Scan for the cell matching the given text and deliver its (x, y) coordinate at center. 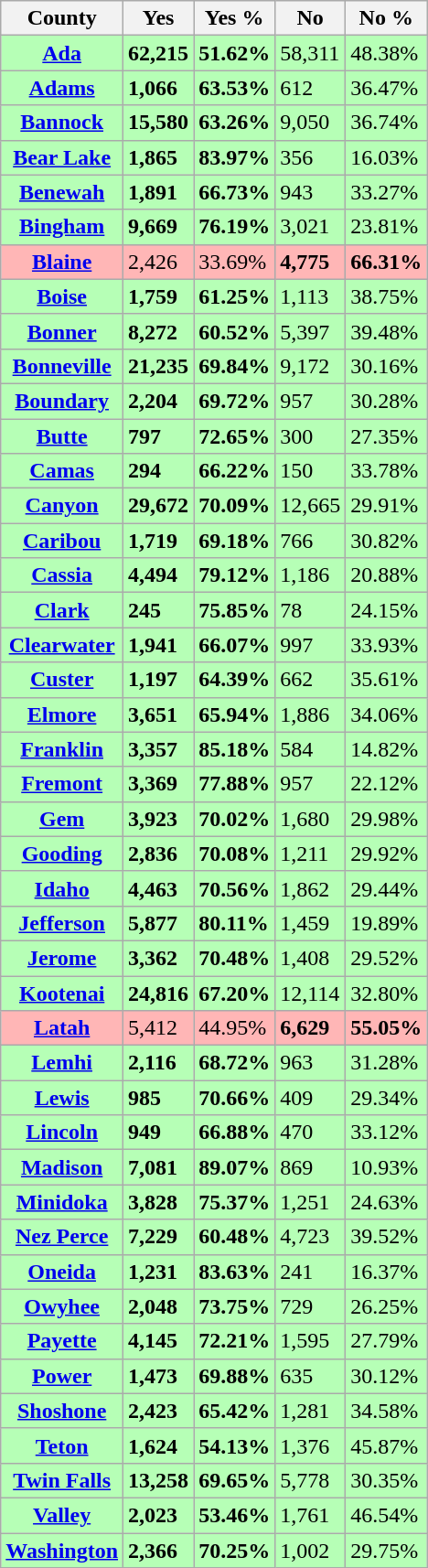
1,459 (311, 923)
78 (311, 610)
Lemhi (62, 1063)
Bonner (62, 331)
66.73% (234, 192)
Power (62, 1376)
Twin Falls (62, 1480)
Bannock (62, 123)
75.37% (234, 1202)
70.25% (234, 1551)
Madison (62, 1167)
Gem (62, 819)
1,002 (311, 1551)
4,775 (311, 262)
985 (159, 1098)
Canyon (62, 506)
3,651 (159, 714)
3,021 (311, 227)
58,311 (311, 53)
409 (311, 1098)
1,595 (311, 1341)
26.25% (386, 1306)
2,836 (159, 854)
69.65% (234, 1480)
77.88% (234, 784)
72.65% (234, 436)
29.75% (386, 1551)
9,050 (311, 123)
Minidoka (62, 1202)
7,081 (159, 1167)
69.88% (234, 1376)
35.61% (386, 680)
33.69% (234, 262)
662 (311, 680)
22.12% (386, 784)
27.35% (386, 436)
Franklin (62, 749)
33.27% (386, 192)
1,473 (159, 1376)
584 (311, 749)
48.38% (386, 53)
30.35% (386, 1480)
65.42% (234, 1411)
69.72% (234, 401)
Nez Perce (62, 1237)
30.28% (386, 401)
2,116 (159, 1063)
1,759 (159, 296)
64.39% (234, 680)
9,172 (311, 366)
7,229 (159, 1237)
83.97% (234, 157)
797 (159, 436)
943 (311, 192)
70.08% (234, 854)
Benewah (62, 192)
150 (311, 471)
2,366 (159, 1551)
54.13% (234, 1445)
29.92% (386, 854)
Shoshone (62, 1411)
65.94% (234, 714)
Owyhee (62, 1306)
45.87% (386, 1445)
76.19% (234, 227)
Fremont (62, 784)
1,862 (311, 888)
4,723 (311, 1237)
79.12% (234, 575)
5,412 (159, 1028)
68.72% (234, 1063)
34.06% (386, 714)
1,408 (311, 958)
Yes % (234, 18)
29.98% (386, 819)
County (62, 18)
51.62% (234, 53)
3,362 (159, 958)
66.88% (234, 1133)
9,669 (159, 227)
30.12% (386, 1376)
66.07% (234, 645)
Gooding (62, 854)
4,494 (159, 575)
Bear Lake (62, 157)
62,215 (159, 53)
2,023 (159, 1515)
16.37% (386, 1272)
3,369 (159, 784)
Kootenai (62, 993)
245 (159, 610)
21,235 (159, 366)
66.31% (386, 262)
3,923 (159, 819)
10.93% (386, 1167)
36.47% (386, 88)
2,048 (159, 1306)
766 (311, 541)
66.22% (234, 471)
23.81% (386, 227)
63.26% (234, 123)
73.75% (234, 1306)
29.34% (386, 1098)
1,680 (311, 819)
1,624 (159, 1445)
1,891 (159, 192)
44.95% (234, 1028)
31.28% (386, 1063)
635 (311, 1376)
949 (159, 1133)
85.18% (234, 749)
Payette (62, 1341)
72.21% (234, 1341)
30.16% (386, 366)
15,580 (159, 123)
Oneida (62, 1272)
53.46% (234, 1515)
470 (311, 1133)
1,865 (159, 157)
30.82% (386, 541)
24.63% (386, 1202)
1,761 (311, 1515)
869 (311, 1167)
Adams (62, 88)
61.25% (234, 296)
38.75% (386, 296)
33.78% (386, 471)
70.09% (234, 506)
Caribou (62, 541)
6,629 (311, 1028)
1,281 (311, 1411)
294 (159, 471)
4,463 (159, 888)
89.07% (234, 1167)
Clearwater (62, 645)
69.84% (234, 366)
75.85% (234, 610)
1,211 (311, 854)
241 (311, 1272)
3,357 (159, 749)
14.82% (386, 749)
Custer (62, 680)
5,778 (311, 1480)
20.88% (386, 575)
83.63% (234, 1272)
5,397 (311, 331)
32.80% (386, 993)
39.52% (386, 1237)
Bingham (62, 227)
Idaho (62, 888)
46.54% (386, 1515)
Lewis (62, 1098)
Teton (62, 1445)
Cassia (62, 575)
33.93% (386, 645)
Elmore (62, 714)
67.20% (234, 993)
356 (311, 157)
2,423 (159, 1411)
69.18% (234, 541)
34.58% (386, 1411)
300 (311, 436)
27.79% (386, 1341)
Jefferson (62, 923)
29.52% (386, 958)
1,186 (311, 575)
Lincoln (62, 1133)
55.05% (386, 1028)
Butte (62, 436)
1,113 (311, 296)
12,665 (311, 506)
36.74% (386, 123)
80.11% (234, 923)
70.48% (234, 958)
Latah (62, 1028)
70.56% (234, 888)
1,886 (311, 714)
Boise (62, 296)
Clark (62, 610)
1,197 (159, 680)
Washington (62, 1551)
24.15% (386, 610)
Jerome (62, 958)
60.52% (234, 331)
13,258 (159, 1480)
70.66% (234, 1098)
729 (311, 1306)
Bonneville (62, 366)
16.03% (386, 157)
Boundary (62, 401)
63.53% (234, 88)
2,204 (159, 401)
39.48% (386, 331)
Blaine (62, 262)
1,066 (159, 88)
Camas (62, 471)
12,114 (311, 993)
1,719 (159, 541)
1,941 (159, 645)
5,877 (159, 923)
29.44% (386, 888)
19.89% (386, 923)
29,672 (159, 506)
No % (386, 18)
60.48% (234, 1237)
1,251 (311, 1202)
70.02% (234, 819)
4,145 (159, 1341)
1,376 (311, 1445)
29.91% (386, 506)
Valley (62, 1515)
No (311, 18)
997 (311, 645)
1,231 (159, 1272)
3,828 (159, 1202)
612 (311, 88)
24,816 (159, 993)
Yes (159, 18)
33.12% (386, 1133)
8,272 (159, 331)
963 (311, 1063)
2,426 (159, 262)
Ada (62, 53)
